Detect which cell encompasses the target text, then output its [x, y] center coordinate. 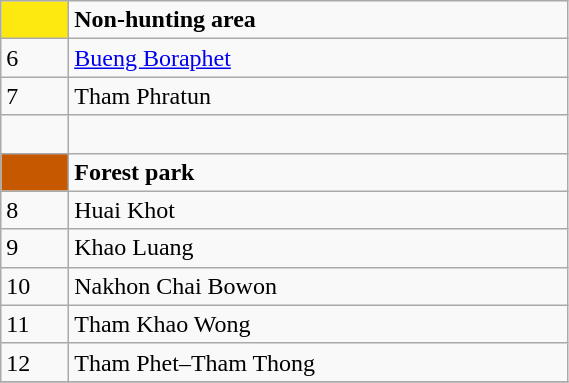
Forest park [318, 172]
8 [35, 210]
Bueng Boraphet [318, 58]
12 [35, 362]
Non-hunting area [318, 20]
Huai Khot [318, 210]
6 [35, 58]
7 [35, 96]
Khao Luang [318, 248]
11 [35, 324]
Nakhon Chai Bowon [318, 286]
10 [35, 286]
Tham Phratun [318, 96]
9 [35, 248]
Tham Khao Wong [318, 324]
Tham Phet–Tham Thong [318, 362]
